Output the (x, y) coordinate of the center of the cell containing the given text.  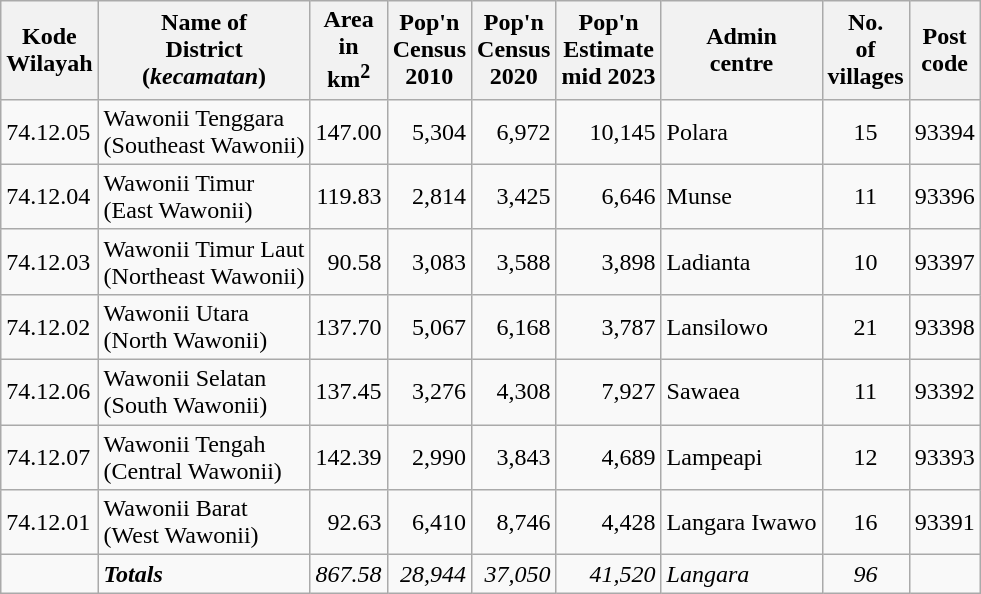
28,944 (429, 574)
8,746 (514, 522)
74.12.07 (50, 458)
4,308 (514, 392)
10,145 (608, 132)
Postcode (944, 50)
Munse (742, 196)
3,787 (608, 326)
Lampeapi (742, 458)
74.12.04 (50, 196)
6,168 (514, 326)
Wawonii Selatan (South Wawonii) (204, 392)
93398 (944, 326)
867.58 (348, 574)
137.70 (348, 326)
74.12.01 (50, 522)
Wawonii Tenggara (Southeast Wawonii) (204, 132)
Admincentre (742, 50)
92.63 (348, 522)
Pop'nEstimatemid 2023 (608, 50)
Sawaea (742, 392)
12 (866, 458)
Areain km2 (348, 50)
93393 (944, 458)
93396 (944, 196)
Ladianta (742, 262)
6,972 (514, 132)
Wawonii Tengah (Central Wawonii) (204, 458)
3,083 (429, 262)
41,520 (608, 574)
147.00 (348, 132)
Langara Iwawo (742, 522)
Pop'nCensus2010 (429, 50)
Wawonii Timur (East Wawonii) (204, 196)
142.39 (348, 458)
93392 (944, 392)
74.12.05 (50, 132)
6,646 (608, 196)
Langara (742, 574)
93397 (944, 262)
3,843 (514, 458)
Wawonii Utara (North Wawonii) (204, 326)
No.ofvillages (866, 50)
Name ofDistrict(kecamatan) (204, 50)
Lansilowo (742, 326)
3,898 (608, 262)
5,067 (429, 326)
3,276 (429, 392)
119.83 (348, 196)
2,814 (429, 196)
Wawonii Barat (West Wawonii) (204, 522)
5,304 (429, 132)
Wawonii Timur Laut (Northeast Wawonii) (204, 262)
74.12.06 (50, 392)
6,410 (429, 522)
137.45 (348, 392)
10 (866, 262)
Totals (204, 574)
Polara (742, 132)
93394 (944, 132)
2,990 (429, 458)
74.12.02 (50, 326)
Pop'nCensus2020 (514, 50)
74.12.03 (50, 262)
15 (866, 132)
37,050 (514, 574)
21 (866, 326)
93391 (944, 522)
96 (866, 574)
16 (866, 522)
90.58 (348, 262)
3,588 (514, 262)
4,428 (608, 522)
7,927 (608, 392)
4,689 (608, 458)
Kode Wilayah (50, 50)
3,425 (514, 196)
